Search for the cell housing the specified text and yield its (X, Y) center coordinate. 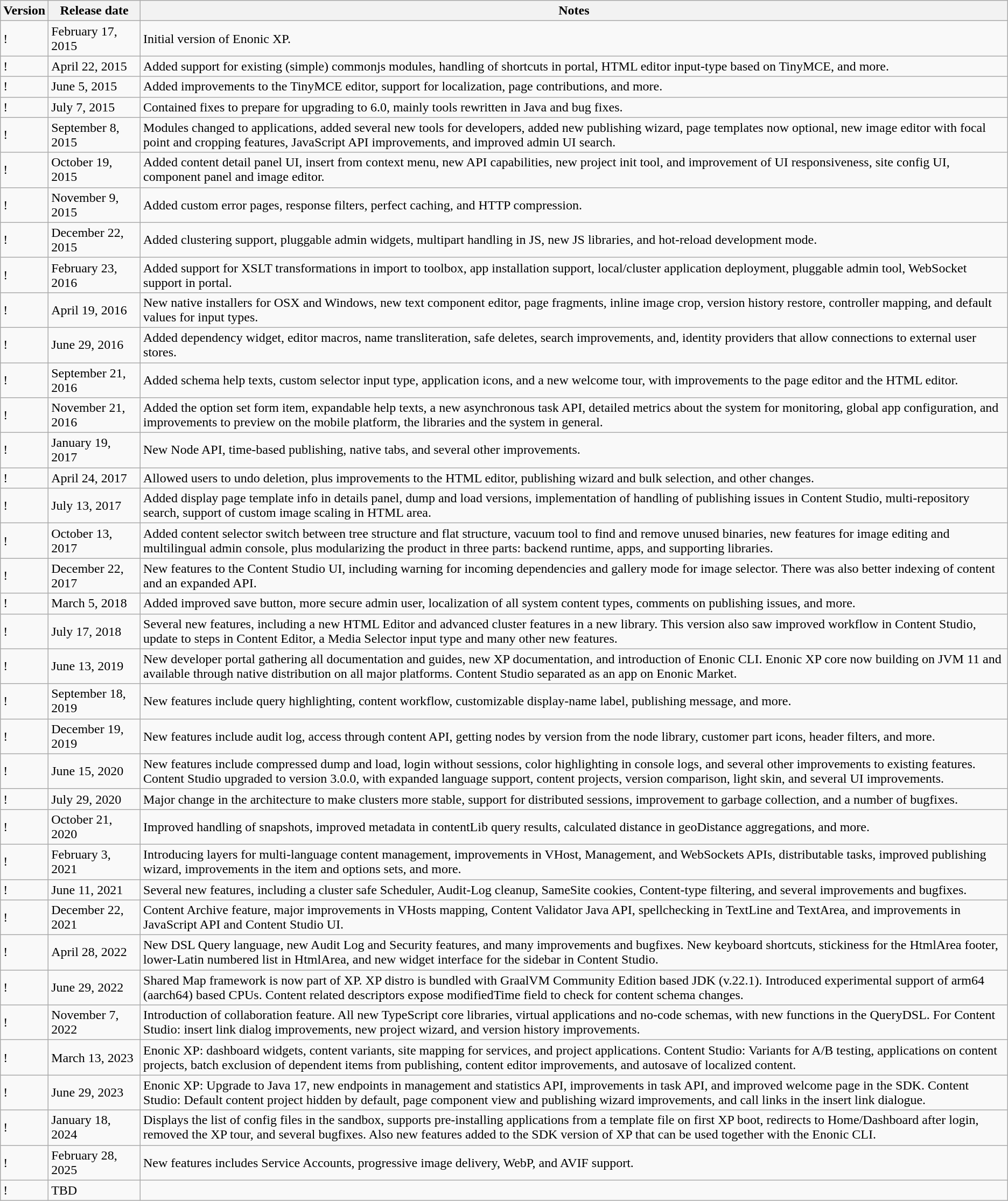
February 17, 2015 (95, 39)
Added custom error pages, response filters, perfect caching, and HTTP compression. (574, 205)
February 3, 2021 (95, 861)
November 9, 2015 (95, 205)
New features includes Service Accounts, progressive image delivery, WebP, and AVIF support. (574, 1163)
April 19, 2016 (95, 310)
December 19, 2019 (95, 736)
Improved handling of snapshots, improved metadata in contentLib query results, calculated distance in geoDistance aggregations, and more. (574, 827)
June 15, 2020 (95, 771)
Notes (574, 11)
January 18, 2024 (95, 1127)
December 22, 2017 (95, 576)
November 7, 2022 (95, 1023)
June 11, 2021 (95, 890)
April 22, 2015 (95, 66)
April 24, 2017 (95, 478)
July 29, 2020 (95, 799)
June 29, 2022 (95, 987)
March 13, 2023 (95, 1057)
December 22, 2021 (95, 917)
October 19, 2015 (95, 170)
January 19, 2017 (95, 450)
Allowed users to undo deletion, plus improvements to the HTML editor, publishing wizard and bulk selection, and other changes. (574, 478)
June 13, 2019 (95, 666)
June 29, 2016 (95, 345)
July 13, 2017 (95, 506)
October 21, 2020 (95, 827)
New Node API, time-based publishing, native tabs, and several other improvements. (574, 450)
New features include query highlighting, content workflow, customizable display-name label, publishing message, and more. (574, 701)
November 21, 2016 (95, 416)
April 28, 2022 (95, 953)
December 22, 2015 (95, 240)
Added support for existing (simple) commonjs modules, handling of shortcuts in portal, HTML editor input-type based on TinyMCE, and more. (574, 66)
September 8, 2015 (95, 135)
March 5, 2018 (95, 603)
Initial version of Enonic XP. (574, 39)
Added improved save button, more secure admin user, localization of all system content types, comments on publishing issues, and more. (574, 603)
Release date (95, 11)
Contained fixes to prepare for upgrading to 6.0, mainly tools rewritten in Java and bug fixes. (574, 107)
Added clustering support, pluggable admin widgets, multipart handling in JS, new JS libraries, and hot-reload development mode. (574, 240)
Added improvements to the TinyMCE editor, support for localization, page contributions, and more. (574, 87)
February 28, 2025 (95, 1163)
June 29, 2023 (95, 1093)
July 17, 2018 (95, 631)
October 13, 2017 (95, 540)
TBD (95, 1190)
February 23, 2016 (95, 275)
June 5, 2015 (95, 87)
September 18, 2019 (95, 701)
July 7, 2015 (95, 107)
Version (25, 11)
September 21, 2016 (95, 380)
